Identify which cell holds the provided text, then report its (x, y) central coordinate. 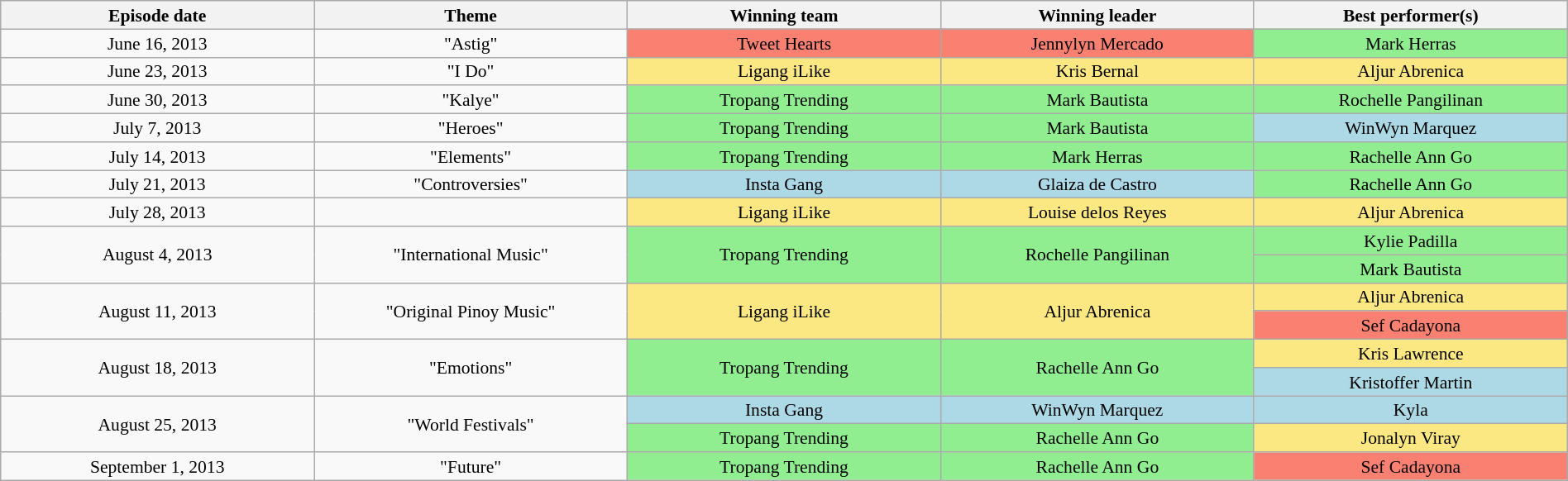
Winning leader (1097, 15)
July 7, 2013 (157, 128)
"Elements" (471, 156)
Jennylyn Mercado (1097, 43)
"I Do" (471, 71)
August 18, 2013 (157, 368)
"International Music" (471, 255)
"Heroes" (471, 128)
"Original Pinoy Music" (471, 311)
Winning team (784, 15)
Kylie Padilla (1411, 240)
September 1, 2013 (157, 466)
"Kalye" (471, 100)
Jonalyn Viray (1411, 438)
Kris Lawrence (1411, 354)
June 30, 2013 (157, 100)
July 28, 2013 (157, 212)
Best performer(s) (1411, 15)
Glaiza de Castro (1097, 184)
Tweet Hearts (784, 43)
August 11, 2013 (157, 311)
"World Festivals" (471, 424)
June 16, 2013 (157, 43)
July 21, 2013 (157, 184)
August 25, 2013 (157, 424)
August 4, 2013 (157, 255)
Kyla (1411, 410)
"Future" (471, 466)
Episode date (157, 15)
Louise delos Reyes (1097, 212)
"Astig" (471, 43)
June 23, 2013 (157, 71)
Kris Bernal (1097, 71)
"Controversies" (471, 184)
July 14, 2013 (157, 156)
Theme (471, 15)
"Emotions" (471, 368)
Kristoffer Martin (1411, 382)
